Identify which cell holds the provided text, then report its (X, Y) central coordinate. 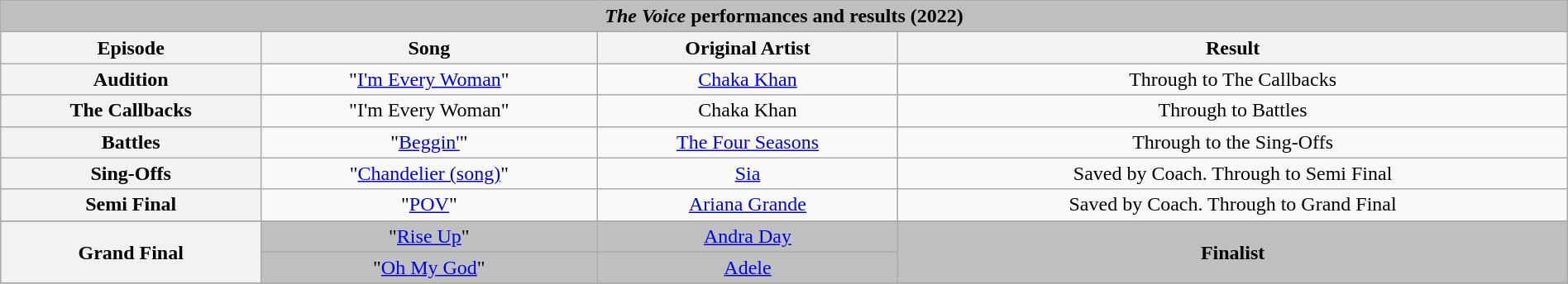
Through to Battles (1232, 111)
Song (430, 48)
The Callbacks (131, 111)
Battles (131, 142)
"Chandelier (song)" (430, 173)
Episode (131, 48)
Through to the Sing-Offs (1232, 142)
Andra Day (748, 236)
Grand Final (131, 252)
The Four Seasons (748, 142)
Sia (748, 173)
Finalist (1232, 252)
Semi Final (131, 205)
Sing-Offs (131, 173)
"Beggin'" (430, 142)
Result (1232, 48)
Original Artist (748, 48)
Through to The Callbacks (1232, 79)
Saved by Coach. Through to Grand Final (1232, 205)
Ariana Grande (748, 205)
Adele (748, 267)
Audition (131, 79)
Saved by Coach. Through to Semi Final (1232, 173)
The Voice performances and results (2022) (784, 17)
"Oh My God" (430, 267)
"POV" (430, 205)
"Rise Up" (430, 236)
